Detect which cell encompasses the target text, then output its [x, y] center coordinate. 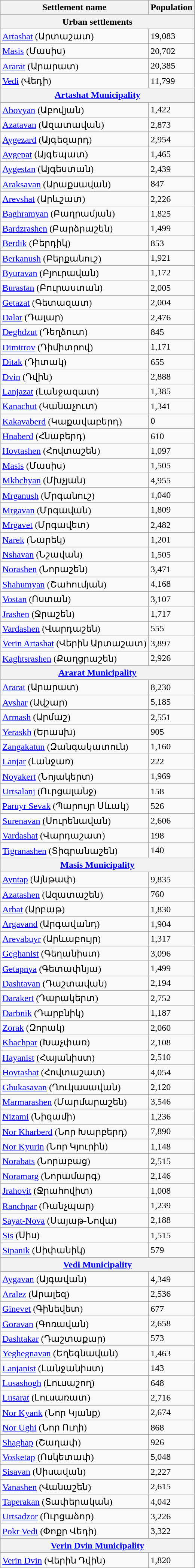
1,239 [171, 1206]
Mkhchyan (Մխչյան) [74, 480]
Getazat (Գետազատ) [74, 303]
1,904 [171, 924]
926 [171, 1442]
1,717 [171, 614]
1,187 [171, 1013]
Nor Kharberd (Նոր Խարբերդ) [74, 1132]
3,546 [171, 1102]
4,955 [171, 480]
Verin Artashat (Վերին Արտաշատ) [74, 643]
Lanjazat (Լանջազատ) [74, 392]
Surenavan (Սուրենավան) [74, 821]
Aygestan (Այգեստան) [74, 169]
1,463 [171, 1353]
4,168 [171, 584]
Arevabuyr (Արևաբույր) [74, 939]
Hnaberd (Հնաբերդ) [74, 436]
2,120 [171, 1087]
655 [171, 362]
7,890 [171, 1132]
1,969 [171, 776]
2,005 [171, 288]
Norashen (Նորաշեն) [74, 570]
1,172 [171, 273]
Nor Kyank (Նոր Կյանք) [74, 1413]
Hovtashat (Հովտաշատ) [74, 1072]
Sis (Սիս) [74, 1235]
1,008 [171, 1191]
Mrgavan (Մրգավան) [74, 510]
198 [171, 836]
Artashat Municipality [97, 95]
Kanachut (Կանաչուտ) [74, 406]
2,954 [171, 139]
Ayntap (Այնթափ) [74, 879]
Ghukasavan (Ղուկասավան) [74, 1087]
2,227 [171, 1472]
Masis Municipality [97, 865]
Lanjar (Լանջառ) [74, 761]
2,752 [171, 998]
Yeraskh (Երասխ) [74, 732]
Ranchpar (Ռանչպար) [74, 1206]
Armash (Արմաշ) [74, 717]
Jrashen (Ջրաշեն) [74, 614]
2,146 [171, 1176]
Dvin (Դվին) [74, 377]
Darakert (Դարակերտ) [74, 998]
Dashtavan (Դաշտավան) [74, 983]
Lusarat (Լուսառատ) [74, 1398]
Sisavan (Սիսավան) [74, 1472]
1,809 [171, 510]
2,716 [171, 1398]
1,236 [171, 1117]
Noyakert (Նոյակերտ) [74, 776]
Ginevet (Գինեվետ) [74, 1309]
4,349 [171, 1279]
Shaghap (Շաղափ) [74, 1442]
845 [171, 332]
573 [171, 1338]
Arevshat (Արևշատ) [74, 199]
Artashat (Արտաշատ) [74, 36]
Shahumyan (Շահումյան) [74, 584]
1,825 [171, 214]
2,510 [171, 1057]
19,083 [171, 36]
1,422 [171, 110]
Hayanist (Հայանիստ) [74, 1057]
9,835 [171, 879]
Lusashogh (Լուսաշող) [74, 1383]
853 [171, 243]
2,108 [171, 1043]
905 [171, 732]
2,674 [171, 1413]
Kakavaberd (Կաքավաբերդ) [74, 421]
140 [171, 851]
Arbat (Արբաթ) [74, 909]
Burastan (Բուրաստան) [74, 288]
Settlement name [74, 7]
Zangakatun (Զանգակատուն) [74, 747]
Hovtashen (Հովտաշեն) [74, 451]
Berdik (Բերդիկ) [74, 243]
648 [171, 1383]
Norabats (Նորաբաց) [74, 1161]
Aygepat (Այգեպատ) [74, 154]
1,160 [171, 747]
Dimitrov (Դիմիտրով) [74, 347]
Nshavan (Նշավան) [74, 555]
1,830 [171, 909]
Argavand (Արգավանդ) [74, 924]
4,042 [171, 1502]
3,471 [171, 570]
Vostan (Ոստան) [74, 599]
20,702 [171, 51]
8,230 [171, 688]
Vanashen (Վանաշեն) [74, 1487]
Marmarashen (Մարմարաշեն) [74, 1102]
Population [171, 7]
1,171 [171, 347]
5,048 [171, 1457]
Urban settlements [97, 22]
Mrgavet (Մրգավետ) [74, 525]
Abovyan (Աբովյան) [74, 110]
1,040 [171, 495]
1,921 [171, 258]
677 [171, 1309]
Yeghegnavan (Եղեգնավան) [74, 1353]
11,799 [171, 81]
143 [171, 1368]
Sipanik (Սիփանիկ) [74, 1250]
Goravan (Գոռավան) [74, 1324]
3,897 [171, 643]
1,148 [171, 1146]
2,060 [171, 1028]
868 [171, 1427]
1,465 [171, 154]
2,873 [171, 125]
Urtsadzor (Ուրցաձոր) [74, 1516]
Khachpar (Խաչփառ) [74, 1043]
1,201 [171, 540]
2,515 [171, 1161]
Azatavan (Ազատավան) [74, 125]
Ararat Municipality [97, 673]
2,551 [171, 717]
3,322 [171, 1531]
Paruyr Sevak (Պարույր Սևակ) [74, 806]
847 [171, 184]
Araksavan (Արաքսավան) [74, 184]
Avshar (Ավշար) [74, 702]
Verin Dvin Municipality [97, 1546]
Nor Ughi (Նոր Ուղի) [74, 1427]
1,385 [171, 392]
2,606 [171, 821]
526 [171, 806]
Nor Kyurin (Նոր Կյուրին) [74, 1146]
Dashtakar (Դաշտաքար) [74, 1338]
2,482 [171, 525]
2,658 [171, 1324]
610 [171, 436]
Vedi Municipality [97, 1265]
Getapnya (Գետափնյա) [74, 969]
555 [171, 629]
1,820 [171, 1560]
Geghanist (Գեղանիստ) [74, 954]
1,515 [171, 1235]
Pokr Vedi (Փոքր Վեդի) [74, 1531]
2,439 [171, 169]
2,004 [171, 303]
4,054 [171, 1072]
Aralez (Արալեզ) [74, 1294]
1,317 [171, 939]
Deghdzut (Դեղձուտ) [74, 332]
Zorak (Զորակ) [74, 1028]
0 [171, 421]
1,097 [171, 451]
Sayat-Nova (Սայաթ-Նովա) [74, 1220]
Noramarg (Նորամարգ) [74, 1176]
2,194 [171, 983]
Nizami (Նիզամի) [74, 1117]
5,185 [171, 702]
2,476 [171, 317]
Aygavan (Այգավան) [74, 1279]
Dalar (Դալար) [74, 317]
Vosketap (Ոսկետափ) [74, 1457]
Baghramyan (Բաղրամյան) [74, 214]
2,226 [171, 199]
Azatashen (Ազատաշեն) [74, 894]
Berkanush (Բերքանուշ) [74, 258]
Narek (Նարեկ) [74, 540]
2,926 [171, 658]
2,888 [171, 377]
Vardashen (Վարդաշեն) [74, 629]
Verin Dvin (Վերին Դվին) [74, 1560]
3,226 [171, 1516]
Bardzrashen (Բարձրաշեն) [74, 229]
3,096 [171, 954]
2,188 [171, 1220]
Taperakan (Տափերական) [74, 1502]
Ditak (Դիտակ) [74, 362]
Vedi (Վեդի) [74, 81]
Aygezard (Այգեզարդ) [74, 139]
3,107 [171, 599]
Tigranashen (Տիգրանաշեն) [74, 851]
Lanjanist (Լանջանիստ) [74, 1368]
Urtsalanj (Ուրցալանջ) [74, 791]
Jrahovit (Ջրահովիտ) [74, 1191]
2,536 [171, 1294]
2,615 [171, 1487]
Byuravan (Բյուրավան) [74, 273]
1,341 [171, 406]
20,385 [171, 66]
Vardashat (Վարդաշատ) [74, 836]
579 [171, 1250]
760 [171, 894]
158 [171, 791]
Mrganush (Մրգանուշ) [74, 495]
222 [171, 761]
Kaghtsrashen (Քաղցրաշեն) [74, 658]
Darbnik (Դարբնիկ) [74, 1013]
